Return the [x, y] coordinate for the center point of the cell that contains the specified text.  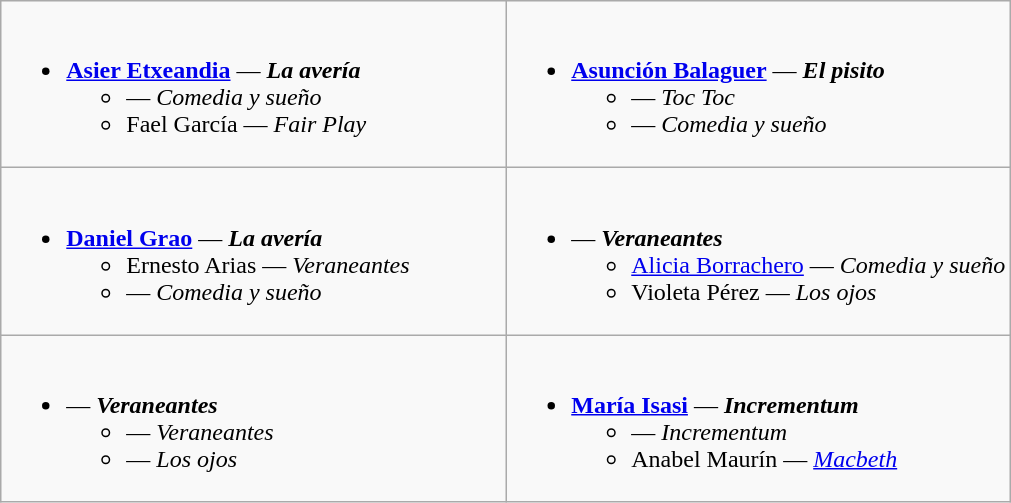
Daniel Grao — La averíaErnesto Arias — Veraneantes — Comedia y sueño [254, 252]
— VeraneantesAlicia Borrachero — Comedia y sueñoVioleta Pérez — Los ojos [758, 252]
María Isasi — Incrementum — IncrementumAnabel Maurín — Macbeth [758, 418]
Asunción Balaguer — El pisito — Toc Toc — Comedia y sueño [758, 84]
Asier Etxeandia — La avería — Comedia y sueñoFael García — Fair Play [254, 84]
— Veraneantes — Veraneantes — Los ojos [254, 418]
